Pinpoint the cell where the given text exists, returning its [x, y] midpoint coordinate. 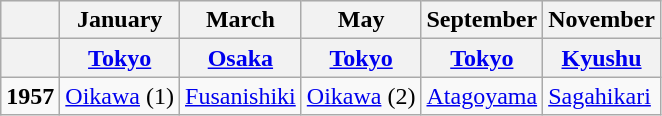
September [482, 20]
Atagoyama [482, 96]
Fusanishiki [241, 96]
Osaka [241, 58]
Oikawa (2) [361, 96]
Kyushu [602, 58]
May [361, 20]
March [241, 20]
1957 [30, 96]
January [120, 20]
November [602, 20]
Oikawa (1) [120, 96]
Sagahikari [602, 96]
